Extract the [X, Y] coordinate from the center of the cell holding the provided text.  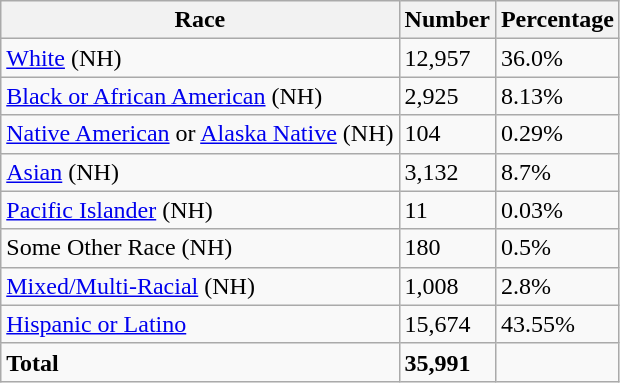
43.55% [557, 324]
Pacific Islander (NH) [200, 210]
2.8% [557, 286]
0.29% [557, 134]
1,008 [447, 286]
Asian (NH) [200, 172]
15,674 [447, 324]
Race [200, 20]
Native American or Alaska Native (NH) [200, 134]
Number [447, 20]
Percentage [557, 20]
36.0% [557, 58]
11 [447, 210]
Mixed/Multi-Racial (NH) [200, 286]
Black or African American (NH) [200, 96]
Hispanic or Latino [200, 324]
0.5% [557, 248]
180 [447, 248]
8.7% [557, 172]
2,925 [447, 96]
35,991 [447, 362]
104 [447, 134]
Total [200, 362]
White (NH) [200, 58]
3,132 [447, 172]
0.03% [557, 210]
8.13% [557, 96]
Some Other Race (NH) [200, 248]
12,957 [447, 58]
